Scan for the cell matching the given text and deliver its [x, y] coordinate at center. 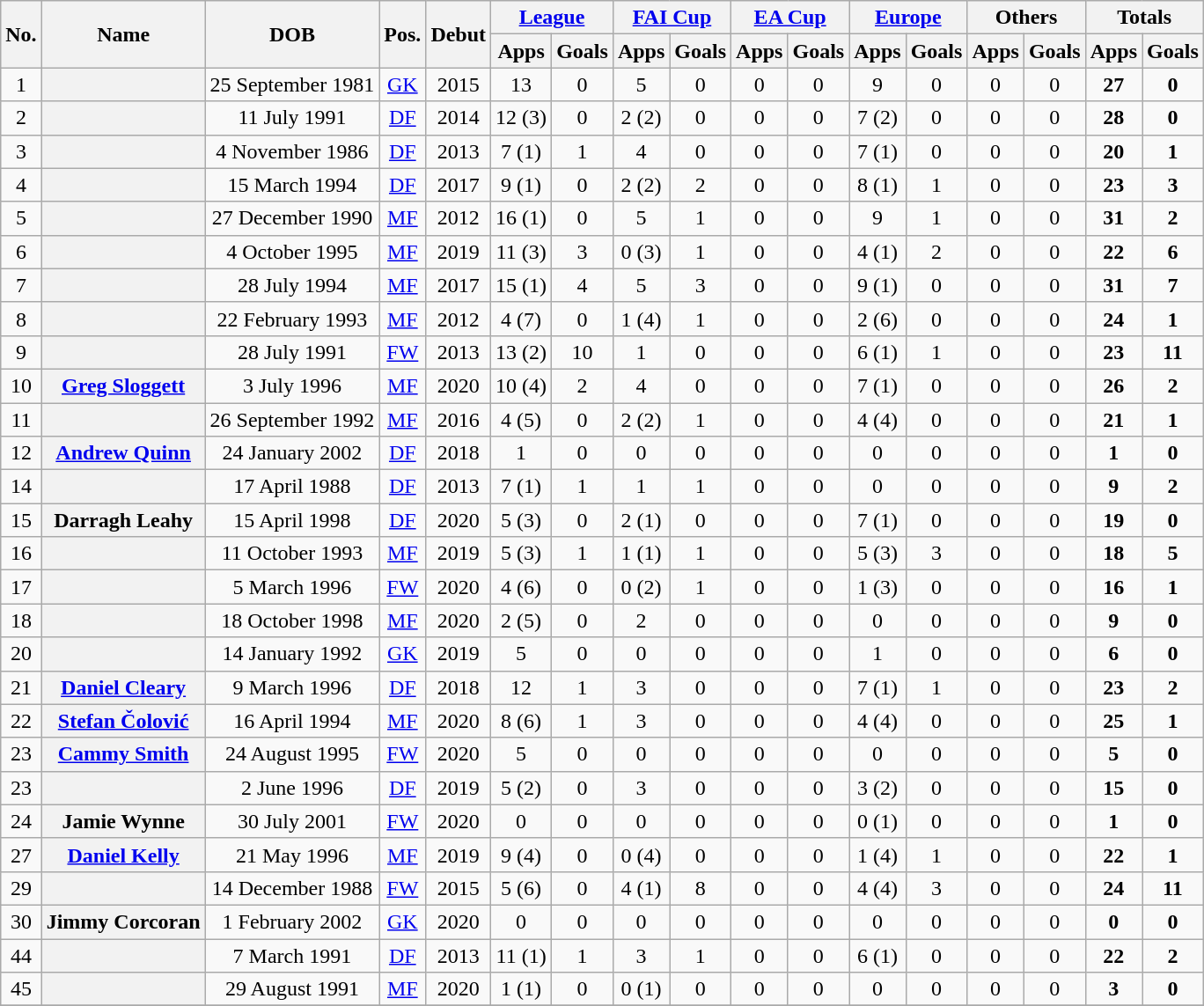
DOB [292, 34]
25 [1113, 721]
45 [21, 989]
28 July 1991 [292, 352]
29 August 1991 [292, 989]
Jimmy Corcoran [123, 922]
Cammy Smith [123, 754]
15 (1) [521, 285]
8 (1) [877, 185]
2014 [459, 118]
Darragh Leahy [123, 520]
16 (1) [521, 218]
30 [21, 922]
2 June 1996 [292, 788]
EA Cup [790, 18]
18 October 1998 [292, 620]
11 (1) [521, 955]
16 April 1994 [292, 721]
2016 [459, 420]
11 July 1991 [292, 118]
11 October 1993 [292, 554]
2 (1) [641, 520]
12 (3) [521, 118]
13 [521, 84]
2 (5) [521, 620]
0 (3) [641, 252]
11 (3) [521, 252]
Totals [1144, 18]
Others [1026, 18]
Stefan Čolović [123, 721]
1 (3) [877, 587]
Pos. [403, 34]
4 (5) [521, 420]
30 July 2001 [292, 821]
5 (6) [521, 888]
29 [21, 888]
22 February 1993 [292, 319]
28 July 1994 [292, 285]
Daniel Cleary [123, 687]
Europe [908, 18]
1 February 2002 [292, 922]
FAI Cup [672, 18]
44 [21, 955]
0 (4) [641, 855]
7 March 1991 [292, 955]
15 March 1994 [292, 185]
Jamie Wynne [123, 821]
21 May 1996 [292, 855]
2 (6) [877, 319]
17 [21, 587]
No. [21, 34]
17 April 1988 [292, 487]
13 (2) [521, 352]
9 (4) [521, 855]
27 December 1990 [292, 218]
14 [21, 487]
Greg Sloggett [123, 386]
Daniel Kelly [123, 855]
26 September 1992 [292, 420]
5 (2) [521, 788]
3 (2) [877, 788]
9 March 1996 [292, 687]
5 March 1996 [292, 587]
14 December 1988 [292, 888]
28 [1113, 118]
League [553, 18]
Debut [459, 34]
4 (6) [521, 587]
4 (7) [521, 319]
Andrew Quinn [123, 453]
15 April 1998 [292, 520]
7 (2) [877, 118]
8 (6) [521, 721]
0 (2) [641, 587]
24 August 1995 [292, 754]
19 [1113, 520]
10 (4) [521, 386]
25 September 1981 [292, 84]
24 January 2002 [292, 453]
4 November 1986 [292, 151]
26 [1113, 386]
Name [123, 34]
4 October 1995 [292, 252]
14 January 1992 [292, 654]
3 July 1996 [292, 386]
